Pinpoint the cell where the given text exists, returning its [X, Y] midpoint coordinate. 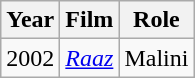
2002 [30, 58]
Malini [156, 58]
Role [156, 20]
Raaz [90, 58]
Year [30, 20]
Film [90, 20]
